Locate the cell with the specified text and output its (X, Y) center coordinate. 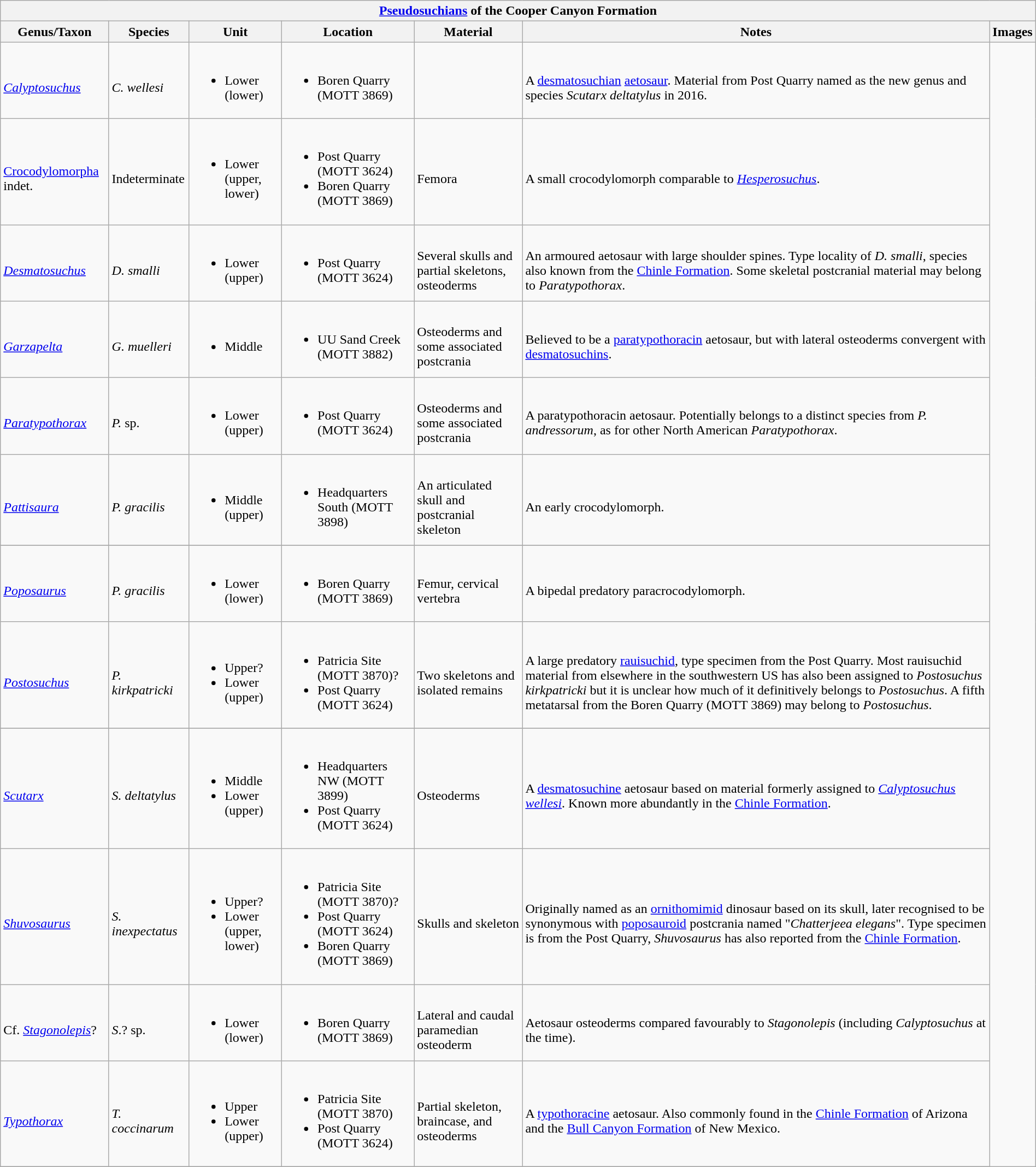
Images (1013, 32)
S. inexpectatus (149, 916)
Several skulls and partial skeletons, osteoderms (468, 263)
A desmatosuchian aetosaur. Material from Post Quarry named as the new genus and species Scutarx deltatylus in 2016. (756, 80)
Indeterminate (149, 172)
T. coccinarum (149, 1114)
S. deltatylus (149, 788)
Middle (upper) (236, 499)
Garzapelta (55, 339)
Calyptosuchus (55, 80)
Post Quarry (MOTT 3624)Boren Quarry (MOTT 3869) (348, 172)
Skulls and skeleton (468, 916)
Femora (468, 172)
Cf. Stagonolepis? (55, 1023)
MiddleLower (upper) (236, 788)
Typothorax (55, 1114)
Pattisaura (55, 499)
A desmatosuchine aetosaur based on material formerly assigned to Calyptosuchus wellesi. Known more abundantly in the Chinle Formation. (756, 788)
Paratypothorax (55, 416)
P. sp. (149, 416)
Upper?Lower (upper, lower) (236, 916)
Patricia Site (MOTT 3870)?Post Quarry (MOTT 3624) (348, 675)
Notes (756, 32)
P. kirkpatricki (149, 675)
Headquarters NW (MOTT 3899)Post Quarry (MOTT 3624) (348, 788)
Middle (236, 339)
Partial skeleton, braincase, and osteoderms (468, 1114)
Desmatosuchus (55, 263)
Poposaurus (55, 583)
Postosuchus (55, 675)
Patricia Site (MOTT 3870)?Post Quarry (MOTT 3624)Boren Quarry (MOTT 3869) (348, 916)
Shuvosaurus (55, 916)
C. wellesi (149, 80)
Headquarters South (MOTT 3898) (348, 499)
A bipedal predatory paracrocodylomorph. (756, 583)
An articulated skull and postcranial skeleton (468, 499)
Two skeletons and isolated remains (468, 675)
A typothoracine aetosaur. Also commonly found in the Chinle Formation of Arizona and the Bull Canyon Formation of New Mexico. (756, 1114)
Osteoderms (468, 788)
Scutarx (55, 788)
Species (149, 32)
Upper?Lower (upper) (236, 675)
Location (348, 32)
Unit (236, 32)
An early crocodylomorph. (756, 499)
Pseudosuchians of the Cooper Canyon Formation (518, 11)
Crocodylomorpha indet. (55, 172)
Genus/Taxon (55, 32)
S.? sp. (149, 1023)
Believed to be a paratypothoracin aetosaur, but with lateral osteoderms convergent with desmatosuchins. (756, 339)
Femur, cervical vertebra (468, 583)
Aetosaur osteoderms compared favourably to Stagonolepis (including Calyptosuchus at the time). (756, 1023)
UpperLower (upper) (236, 1114)
Lower (upper, lower) (236, 172)
G. muelleri (149, 339)
D. smalli (149, 263)
A paratypothoracin aetosaur. Potentially belongs to a distinct species from P. andressorum, as for other North American Paratypothorax. (756, 416)
Patricia Site (MOTT 3870)Post Quarry (MOTT 3624) (348, 1114)
UU Sand Creek (MOTT 3882) (348, 339)
A small crocodylomorph comparable to Hesperosuchus. (756, 172)
Material (468, 32)
Lateral and caudal paramedian osteoderm (468, 1023)
